Find where the given text appears and provide that cell's center as (x, y) coordinate. 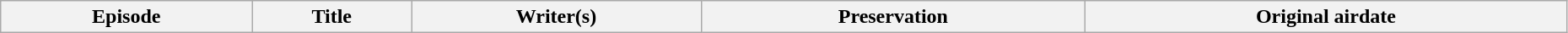
Episode (127, 17)
Title (332, 17)
Preservation (892, 17)
Original airdate (1326, 17)
Writer(s) (557, 17)
